Capture the cell that displays the provided text and extract its (X, Y) central coordinate. 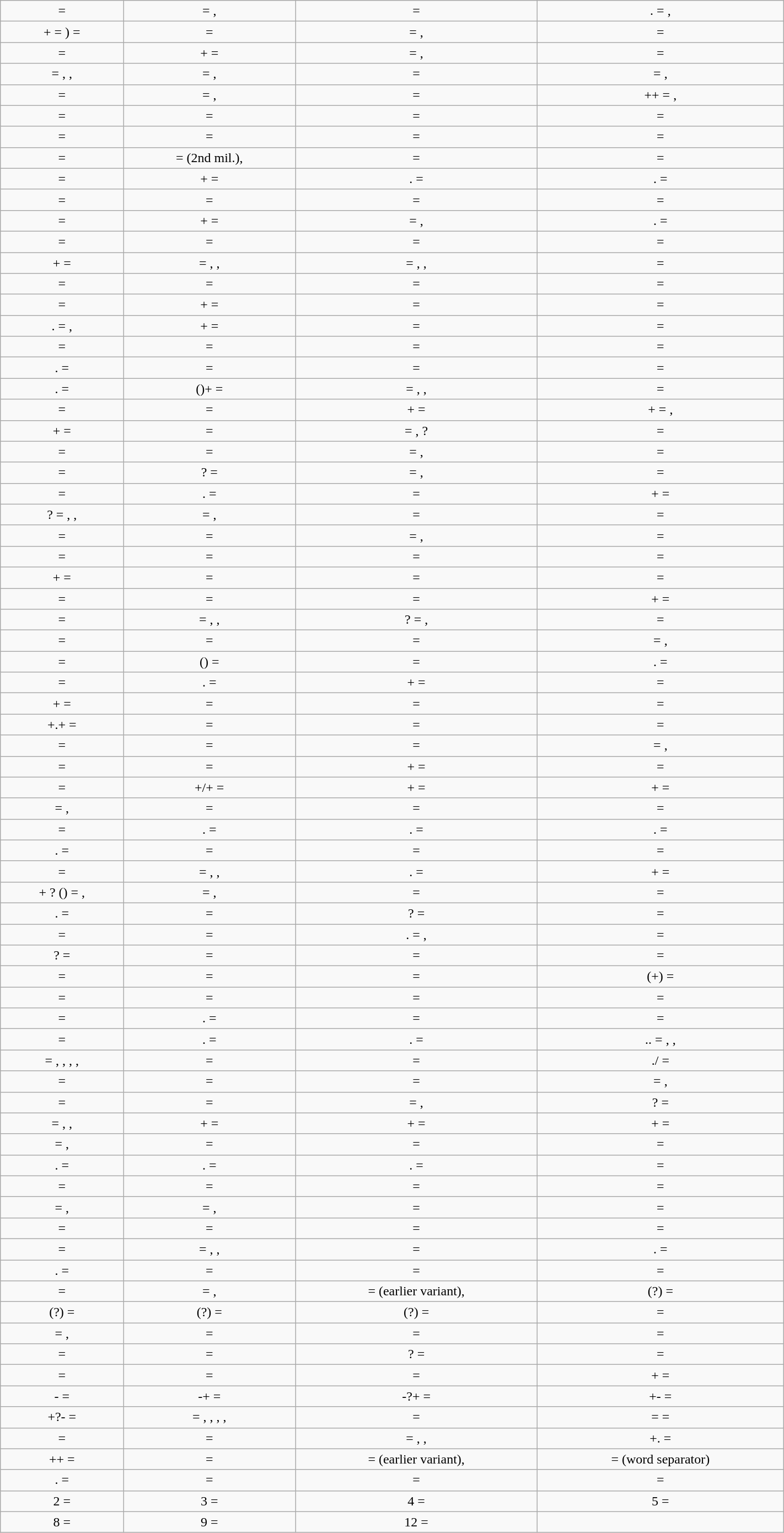
- = (62, 1396)
+/+ = (210, 787)
? = , (417, 620)
= = (661, 1417)
+ = ) = (62, 32)
+. = (661, 1438)
+?- = (62, 1417)
++ = , (661, 95)
5 = (661, 1501)
./ = (661, 1060)
+.+ = (62, 725)
+ = , (661, 410)
(+) = (661, 977)
++ = (62, 1459)
.. = , , (661, 1039)
4 = (417, 1501)
-+ = (210, 1396)
() = (210, 662)
-?+ = (417, 1396)
? = , , (62, 514)
= , ? (417, 431)
()+ = (210, 389)
+- = (661, 1396)
+ ? () = , (62, 892)
= (2nd mil.), (210, 158)
3 = (210, 1501)
= (word separator) (661, 1459)
8 = (62, 1522)
12 = (417, 1522)
9 = (210, 1522)
2 = (62, 1501)
